Return (X, Y) of the center of cell containing provided text 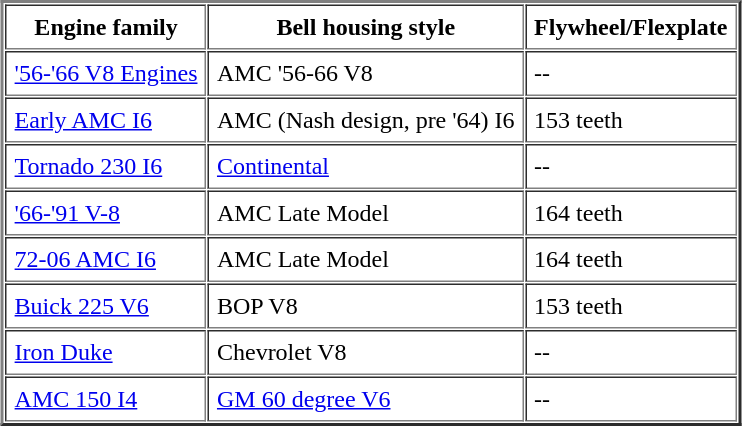
AMC (Nash design, pre '64) I6 (366, 120)
Buick 225 V6 (106, 306)
Early AMC I6 (106, 120)
72-06 AMC I6 (106, 260)
'66-'91 V-8 (106, 212)
'56-'66 V8 Engines (106, 74)
AMC 150 I4 (106, 398)
Bell housing style (366, 26)
Engine family (106, 26)
Flywheel/Flexplate (630, 26)
Continental (366, 166)
Iron Duke (106, 352)
Chevrolet V8 (366, 352)
AMC '56-66 V8 (366, 74)
BOP V8 (366, 306)
Tornado 230 I6 (106, 166)
GM 60 degree V6 (366, 398)
